Locate the cell with the specified text and output its [x, y] center coordinate. 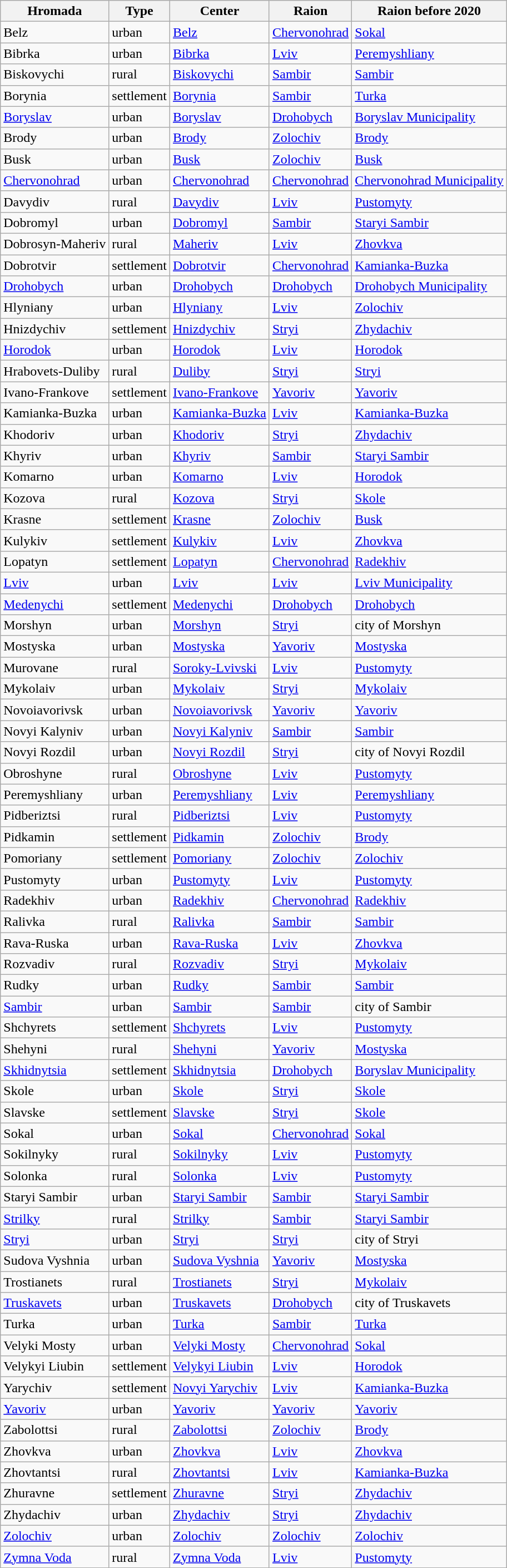
Dobrosyn-Maheriv [54, 244]
Novyi Yarychiv [219, 1388]
Murovane [54, 668]
city of Novyi Rozdil [429, 752]
Maheriv [219, 244]
Raion [310, 11]
Soroky-Lvivski [219, 668]
Hromada [54, 11]
Type [140, 11]
city of Sambir [429, 1007]
Lviv Municipality [429, 583]
Drohobych Municipality [429, 287]
Raion before 2020 [429, 11]
Hrabovets-Duliby [54, 371]
Chervonohrad Municipality [429, 180]
city of Truskavets [429, 1303]
Center [219, 11]
city of Stryi [429, 1239]
Yarychiv [54, 1388]
city of Morshyn [429, 625]
Duliby [219, 371]
